Provide the (X, Y) coordinate of the cell's center where the given text is located.  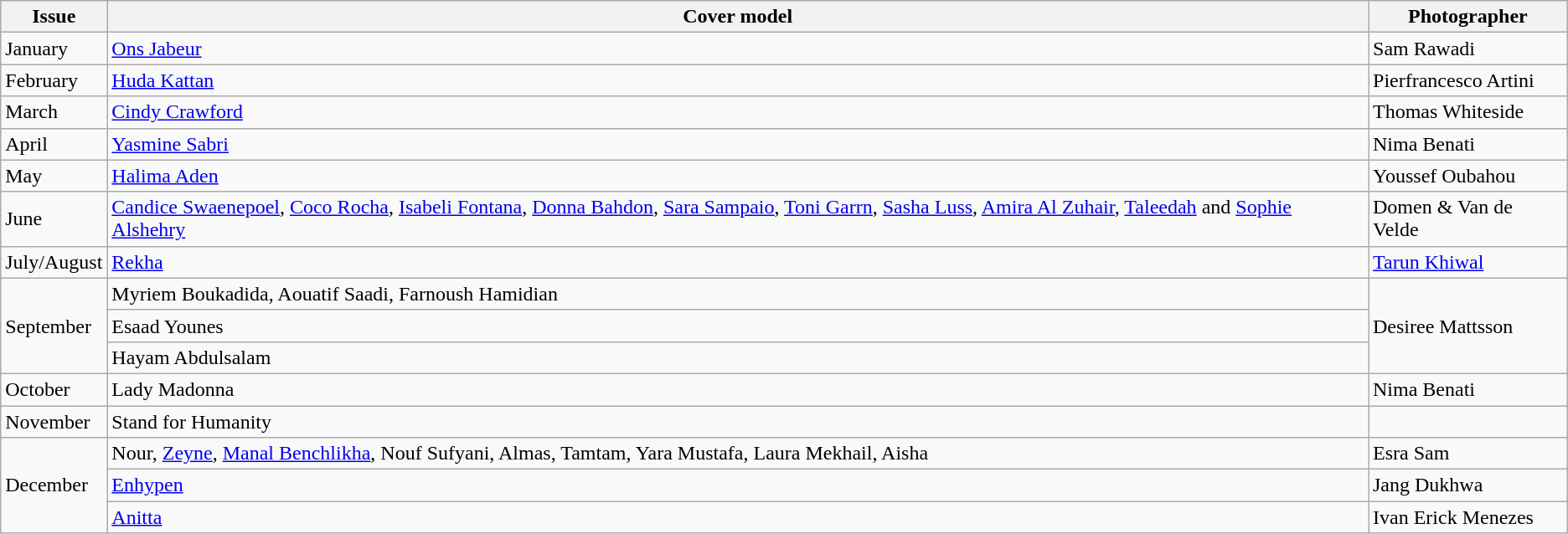
Ivan Erick Menezes (1468, 517)
September (54, 326)
Yasmine Sabri (738, 144)
Domen & Van de Velde (1468, 219)
Halima Aden (738, 176)
February (54, 80)
March (54, 112)
Anitta (738, 517)
Thomas Whiteside (1468, 112)
Enhypen (738, 485)
Hayam Abdulsalam (738, 357)
Photographer (1468, 17)
Myriem Boukadida, Aouatif Saadi, Farnoush Hamidian (738, 294)
Huda Kattan (738, 80)
Ons Jabeur (738, 49)
December (54, 485)
Tarun Khiwal (1468, 262)
January (54, 49)
November (54, 421)
October (54, 389)
Cindy Crawford (738, 112)
Pierfrancesco Artini (1468, 80)
Esra Sam (1468, 454)
Cover model (738, 17)
Sam Rawadi (1468, 49)
Candice Swaenepoel, Coco Rocha, Isabeli Fontana, Donna Bahdon, Sara Sampaio, Toni Garrn, Sasha Luss, Amira Al Zuhair, Taleedah and Sophie Alshehry (738, 219)
Stand for Humanity (738, 421)
Lady Madonna (738, 389)
Esaad Younes (738, 326)
July/August (54, 262)
Desiree Mattsson (1468, 326)
Issue (54, 17)
Youssef Oubahou (1468, 176)
June (54, 219)
April (54, 144)
Jang Dukhwa (1468, 485)
May (54, 176)
Nour, Zeyne, Manal Benchlikha, Nouf Sufyani, Almas, Tamtam, Yara Mustafa, Laura Mekhail, Aisha (738, 454)
Rekha (738, 262)
